Search for the cell housing the specified text and yield its [x, y] center coordinate. 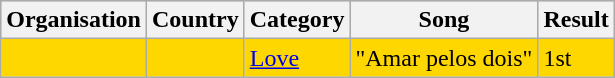
Song [444, 20]
Category [297, 20]
1st [576, 58]
Country [196, 20]
Organisation [74, 20]
Result [576, 20]
"Amar pelos dois" [444, 58]
Love [297, 58]
